For the text-containing cell, return its midpoint in (x, y) coordinate format. 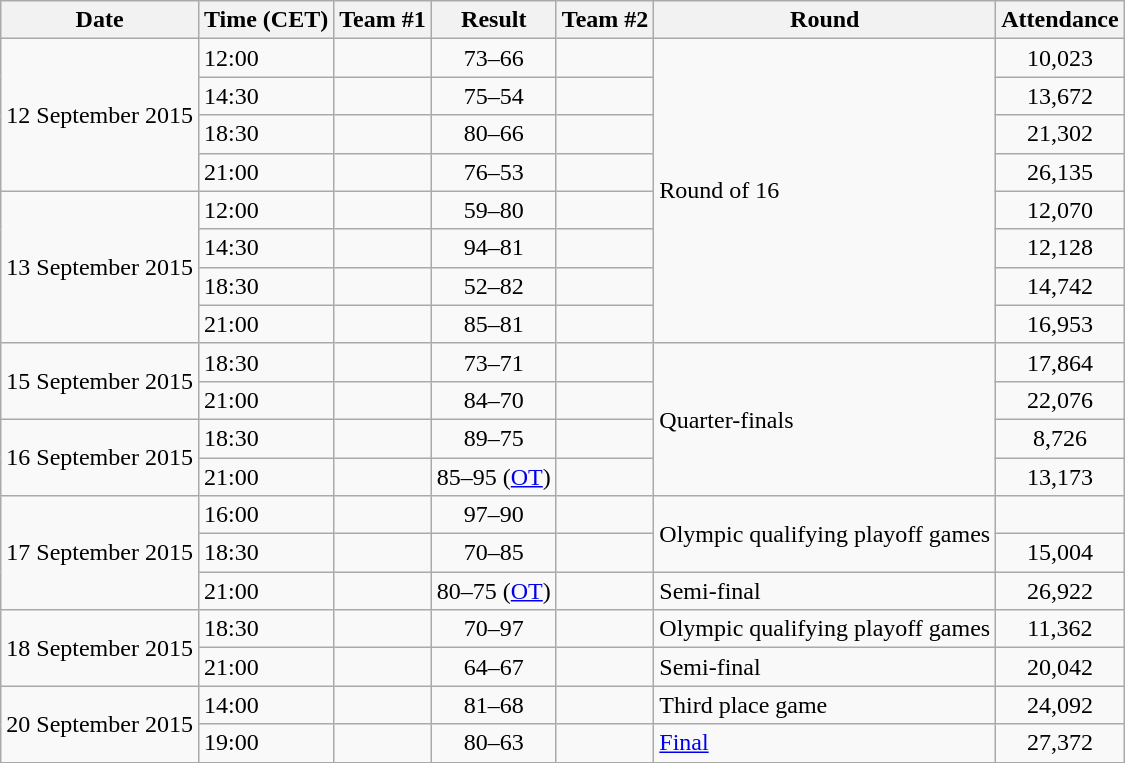
Team #2 (605, 20)
22,076 (1060, 400)
75–54 (494, 96)
17,864 (1060, 362)
24,092 (1060, 705)
80–63 (494, 743)
20,042 (1060, 667)
11,362 (1060, 629)
13 September 2015 (100, 267)
85–95 (OT) (494, 477)
12,070 (1060, 210)
16:00 (266, 515)
70–97 (494, 629)
89–75 (494, 438)
12 September 2015 (100, 115)
Final (825, 743)
16 September 2015 (100, 457)
20 September 2015 (100, 724)
52–82 (494, 286)
Time (CET) (266, 20)
80–75 (OT) (494, 591)
19:00 (266, 743)
Result (494, 20)
85–81 (494, 324)
26,135 (1060, 172)
76–53 (494, 172)
26,922 (1060, 591)
18 September 2015 (100, 648)
12,128 (1060, 248)
Team #1 (383, 20)
Date (100, 20)
Round (825, 20)
13,672 (1060, 96)
97–90 (494, 515)
84–70 (494, 400)
13,173 (1060, 477)
70–85 (494, 553)
Attendance (1060, 20)
80–66 (494, 134)
21,302 (1060, 134)
64–67 (494, 667)
27,372 (1060, 743)
16,953 (1060, 324)
Third place game (825, 705)
73–66 (494, 58)
Round of 16 (825, 191)
8,726 (1060, 438)
15,004 (1060, 553)
Quarter-finals (825, 419)
81–68 (494, 705)
94–81 (494, 248)
10,023 (1060, 58)
59–80 (494, 210)
14,742 (1060, 286)
14:00 (266, 705)
15 September 2015 (100, 381)
17 September 2015 (100, 553)
73–71 (494, 362)
